Provide the (X, Y) coordinate of the cell's center where the given text is located.  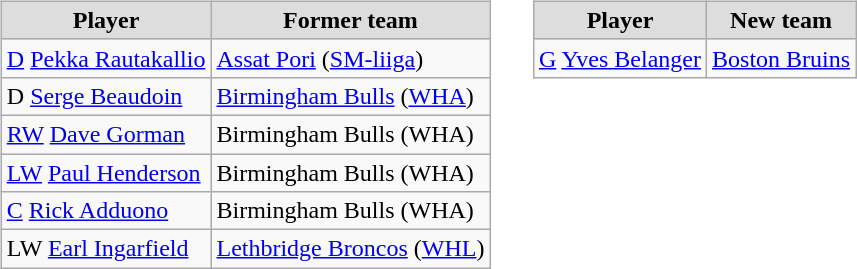
Assat Pori (SM-liiga) (350, 58)
Lethbridge Broncos (WHL) (350, 249)
Former team (350, 20)
D Pekka Rautakallio (106, 58)
RW Dave Gorman (106, 134)
C Rick Adduono (106, 211)
LW Paul Henderson (106, 173)
G Yves Belanger (620, 58)
New team (782, 20)
Boston Bruins (782, 58)
D Serge Beaudoin (106, 96)
LW Earl Ingarfield (106, 249)
